Provide the (x, y) coordinate of the cell's center where the given text is located.  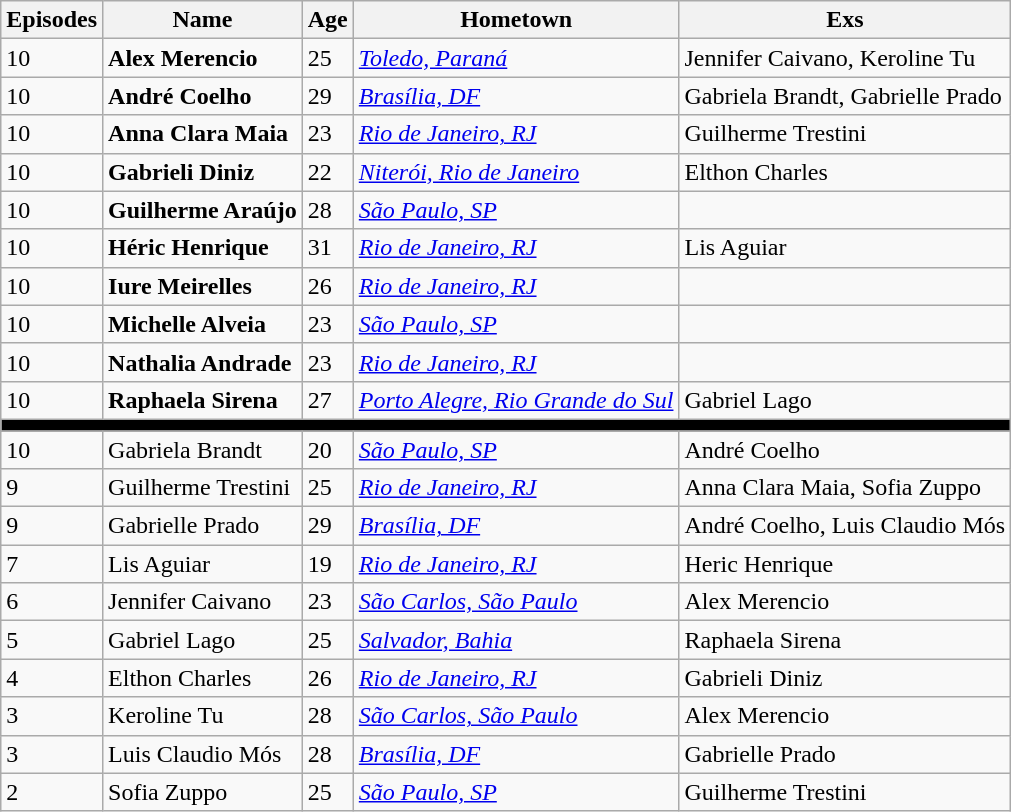
Luis Claudio Mós (203, 754)
Sofia Zuppo (203, 792)
6 (52, 602)
Iure Meirelles (203, 286)
22 (328, 172)
Héric Henrique (203, 248)
Jennifer Caivano, Keroline Tu (845, 58)
Salvador, Bahia (516, 640)
Heric Henrique (845, 564)
Episodes (52, 20)
Anna Clara Maia (203, 134)
Porto Alegre, Rio Grande do Sul (516, 400)
Gabriela Brandt, Gabrielle Prado (845, 96)
7 (52, 564)
Michelle Alveia (203, 324)
Toledo, Paraná (516, 58)
Exs (845, 20)
19 (328, 564)
27 (328, 400)
Name (203, 20)
André Coelho, Luis Claudio Mós (845, 526)
Anna Clara Maia, Sofia Zuppo (845, 488)
Jennifer Caivano (203, 602)
Nathalia Andrade (203, 362)
Gabriela Brandt (203, 449)
2 (52, 792)
31 (328, 248)
Hometown (516, 20)
Age (328, 20)
Guilherme Araújo (203, 210)
20 (328, 449)
Keroline Tu (203, 716)
4 (52, 678)
5 (52, 640)
Niterói, Rio de Janeiro (516, 172)
